Return (X, Y) of the center of cell containing provided text 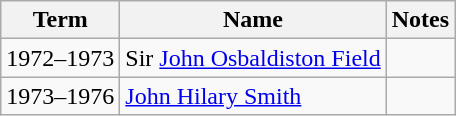
1973–1976 (60, 96)
1972–1973 (60, 58)
Term (60, 20)
Name (253, 20)
Notes (420, 20)
Sir John Osbaldiston Field (253, 58)
John Hilary Smith (253, 96)
